Search for the cell housing the specified text and yield its [x, y] center coordinate. 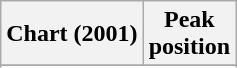
Peakposition [189, 34]
Chart (2001) [72, 34]
